Scan for the cell matching the given text and deliver its (x, y) coordinate at center. 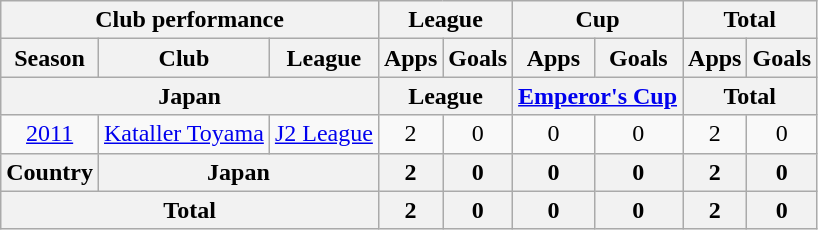
Club (184, 58)
Kataller Toyama (184, 134)
J2 League (324, 134)
2011 (50, 134)
Cup (598, 20)
Emperor's Cup (598, 96)
Season (50, 58)
Country (50, 172)
Club performance (190, 20)
